Pinpoint the cell where the given text exists, returning its [x, y] midpoint coordinate. 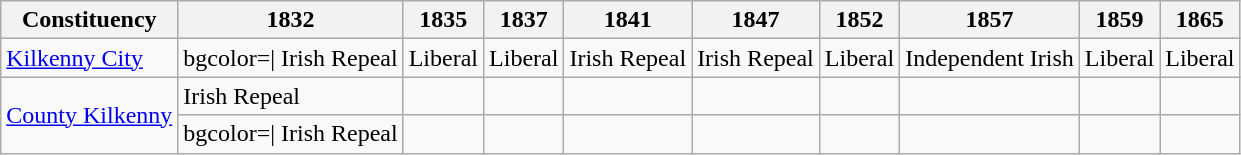
County Kilkenny [90, 115]
1832 [290, 20]
1841 [628, 20]
1857 [990, 20]
1837 [524, 20]
1835 [443, 20]
Kilkenny City [90, 58]
Independent Irish [990, 58]
1852 [859, 20]
1865 [1200, 20]
1859 [1119, 20]
1847 [756, 20]
Constituency [90, 20]
